Return the [x, y] coordinate for the center point of the cell that contains the specified text.  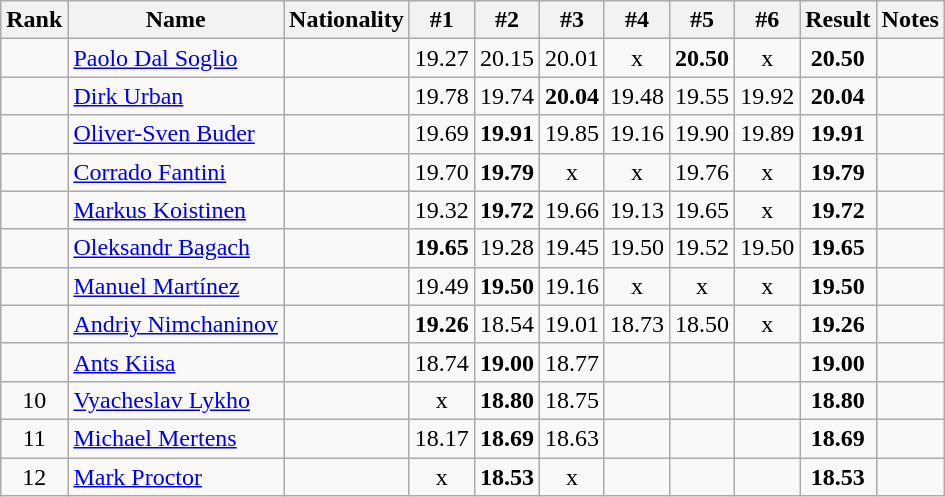
18.54 [506, 324]
Dirk Urban [176, 96]
#2 [506, 20]
20.15 [506, 58]
19.70 [442, 172]
Michael Mertens [176, 438]
19.49 [442, 286]
19.78 [442, 96]
19.55 [702, 96]
19.01 [572, 324]
Notes [910, 20]
18.75 [572, 400]
18.73 [636, 324]
19.89 [768, 134]
Andriy Nimchaninov [176, 324]
18.74 [442, 362]
19.85 [572, 134]
Vyacheslav Lykho [176, 400]
Nationality [347, 20]
#3 [572, 20]
19.27 [442, 58]
#6 [768, 20]
12 [34, 477]
Markus Koistinen [176, 210]
19.92 [768, 96]
18.50 [702, 324]
19.45 [572, 248]
19.76 [702, 172]
Oliver-Sven Buder [176, 134]
18.77 [572, 362]
19.32 [442, 210]
Ants Kiisa [176, 362]
Manuel Martínez [176, 286]
19.52 [702, 248]
Result [838, 20]
Mark Proctor [176, 477]
19.13 [636, 210]
Paolo Dal Soglio [176, 58]
18.17 [442, 438]
20.01 [572, 58]
19.48 [636, 96]
Oleksandr Bagach [176, 248]
19.74 [506, 96]
#1 [442, 20]
#5 [702, 20]
Name [176, 20]
Corrado Fantini [176, 172]
19.69 [442, 134]
19.66 [572, 210]
Rank [34, 20]
18.63 [572, 438]
11 [34, 438]
19.90 [702, 134]
19.28 [506, 248]
10 [34, 400]
#4 [636, 20]
